From the cell containing the given text, extract its center point as (x, y) coordinate. 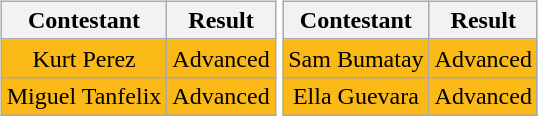
Sam Bumatay (356, 58)
Ella Guevara (356, 96)
Miguel Tanfelix (84, 96)
Kurt Perez (84, 58)
